Provide the [x, y] coordinate of the cell's center where the given text is located.  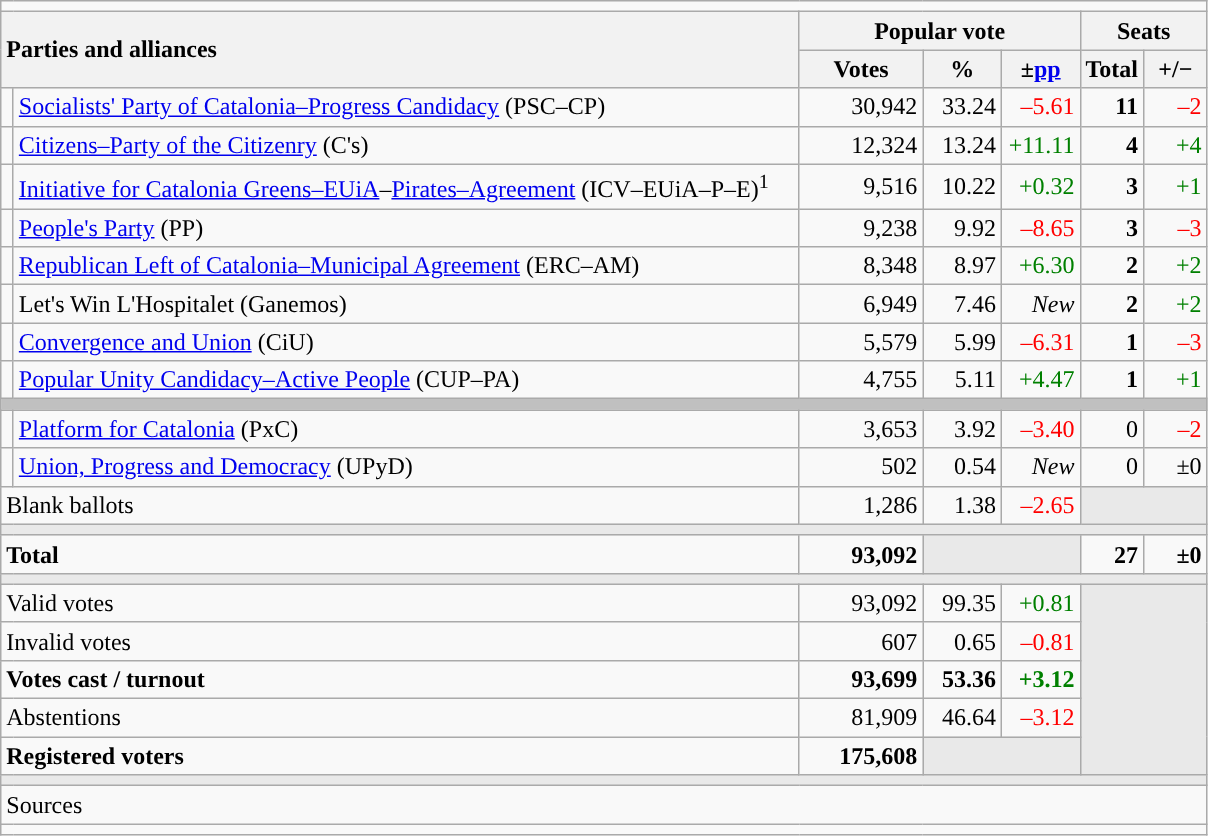
–5.61 [1040, 107]
5,579 [861, 342]
% [962, 69]
46.64 [962, 718]
–3.40 [1040, 429]
5.99 [962, 342]
3.92 [962, 429]
+6.30 [1040, 266]
8.97 [962, 266]
5.11 [962, 380]
4 [1112, 145]
–0.81 [1040, 641]
9,516 [861, 186]
Popular vote [940, 31]
+0.32 [1040, 186]
+/− [1176, 69]
30,942 [861, 107]
Let's Win L'Hospitalet (Ganemos) [406, 304]
Invalid votes [400, 641]
27 [1112, 554]
99.35 [962, 603]
+4 [1176, 145]
–3.12 [1040, 718]
9,238 [861, 228]
Votes [861, 69]
1,286 [861, 505]
Abstentions [400, 718]
–8.65 [1040, 228]
People's Party (PP) [406, 228]
93,699 [861, 679]
Socialists' Party of Catalonia–Progress Candidacy (PSC–CP) [406, 107]
502 [861, 467]
+11.11 [1040, 145]
Citizens–Party of the Citizenry (C's) [406, 145]
4,755 [861, 380]
+4.47 [1040, 380]
33.24 [962, 107]
175,608 [861, 756]
Blank ballots [400, 505]
53.36 [962, 679]
7.46 [962, 304]
607 [861, 641]
+0.81 [1040, 603]
10.22 [962, 186]
Sources [604, 805]
13.24 [962, 145]
Popular Unity Candidacy–Active People (CUP–PA) [406, 380]
Parties and alliances [400, 50]
Registered voters [400, 756]
6,949 [861, 304]
Valid votes [400, 603]
–6.31 [1040, 342]
+3.12 [1040, 679]
Union, Progress and Democracy (UPyD) [406, 467]
8,348 [861, 266]
Republican Left of Catalonia–Municipal Agreement (ERC–AM) [406, 266]
1.38 [962, 505]
11 [1112, 107]
9.92 [962, 228]
3,653 [861, 429]
–2.65 [1040, 505]
0.65 [962, 641]
Platform for Catalonia (PxC) [406, 429]
Initiative for Catalonia Greens–EUiA–Pirates–Agreement (ICV–EUiA–P–E)1 [406, 186]
81,909 [861, 718]
±pp [1040, 69]
0.54 [962, 467]
Seats [1144, 31]
12,324 [861, 145]
Convergence and Union (CiU) [406, 342]
Votes cast / turnout [400, 679]
